Find where the given text appears and provide that cell's center as (x, y) coordinate. 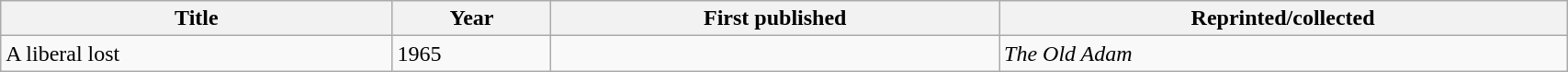
First published (775, 18)
The Old Adam (1283, 54)
Title (197, 18)
1965 (472, 54)
Reprinted/collected (1283, 18)
A liberal lost (197, 54)
Year (472, 18)
